Output the [x, y] coordinate of the center of the cell containing the given text.  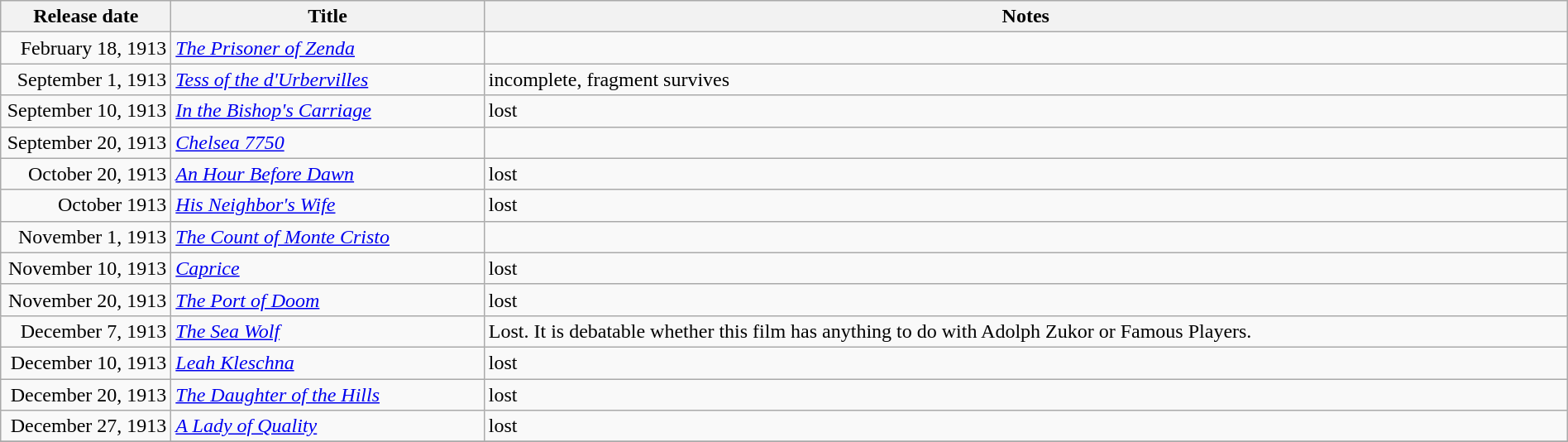
December 20, 1913 [86, 395]
Tess of the d'Urbervilles [327, 79]
Caprice [327, 268]
September 20, 1913 [86, 142]
October 1913 [86, 205]
incomplete, fragment survives [1025, 79]
The Port of Doom [327, 300]
Title [327, 17]
September 10, 1913 [86, 111]
The Sea Wolf [327, 331]
December 7, 1913 [86, 331]
Notes [1025, 17]
The Prisoner of Zenda [327, 48]
In the Bishop's Carriage [327, 111]
November 1, 1913 [86, 237]
An Hour Before Dawn [327, 174]
The Count of Monte Cristo [327, 237]
A Lady of Quality [327, 426]
Leah Kleschna [327, 363]
Lost. It is debatable whether this film has anything to do with Adolph Zukor or Famous Players. [1025, 331]
December 10, 1913 [86, 363]
September 1, 1913 [86, 79]
Release date [86, 17]
November 20, 1913 [86, 300]
December 27, 1913 [86, 426]
November 10, 1913 [86, 268]
Chelsea 7750 [327, 142]
His Neighbor's Wife [327, 205]
February 18, 1913 [86, 48]
The Daughter of the Hills [327, 395]
October 20, 1913 [86, 174]
